Provide the (X, Y) coordinate of the cell's center where the given text is located.  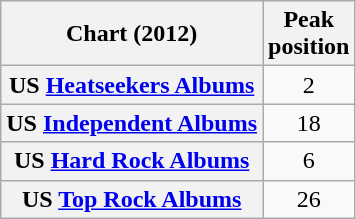
Peakposition (309, 34)
US Heatseekers Albums (132, 85)
18 (309, 123)
6 (309, 161)
US Independent Albums (132, 123)
US Hard Rock Albums (132, 161)
US Top Rock Albums (132, 199)
26 (309, 199)
Chart (2012) (132, 34)
2 (309, 85)
